Identify which cell holds the provided text, then report its (X, Y) central coordinate. 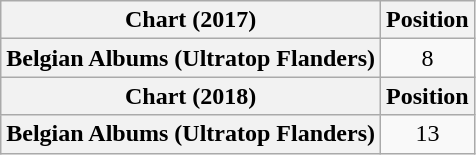
Chart (2017) (191, 20)
Chart (2018) (191, 96)
13 (428, 134)
8 (428, 58)
